Locate the cell with the specified text and output its (x, y) center coordinate. 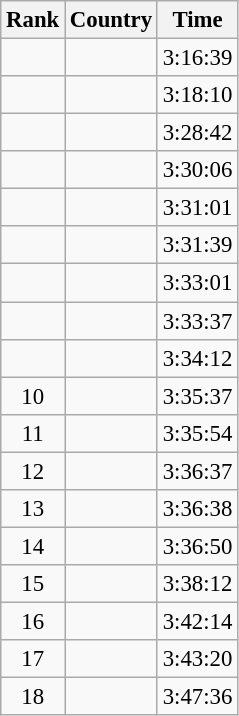
3:47:36 (197, 697)
12 (33, 471)
3:42:14 (197, 621)
3:36:37 (197, 471)
14 (33, 546)
Country (112, 20)
3:33:01 (197, 283)
3:43:20 (197, 659)
Time (197, 20)
3:31:01 (197, 208)
3:36:50 (197, 546)
11 (33, 433)
Rank (33, 20)
3:35:37 (197, 396)
10 (33, 396)
3:28:42 (197, 133)
13 (33, 509)
3:31:39 (197, 245)
17 (33, 659)
3:34:12 (197, 358)
3:38:12 (197, 584)
18 (33, 697)
3:36:38 (197, 509)
3:16:39 (197, 58)
3:33:37 (197, 321)
3:30:06 (197, 170)
3:18:10 (197, 95)
3:35:54 (197, 433)
16 (33, 621)
15 (33, 584)
